For the text-containing cell, return its midpoint in (X, Y) coordinate format. 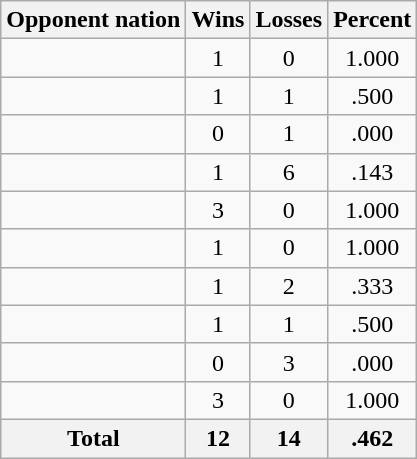
Percent (372, 20)
.333 (372, 286)
Total (94, 438)
12 (218, 438)
2 (289, 286)
.462 (372, 438)
6 (289, 172)
Losses (289, 20)
14 (289, 438)
Wins (218, 20)
Opponent nation (94, 20)
.143 (372, 172)
